Return the [x, y] coordinate for the center point of the cell that contains the specified text.  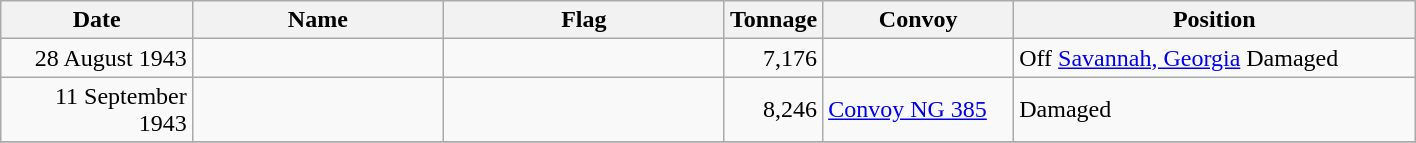
Date [96, 20]
Flag [584, 20]
11 September 1943 [96, 110]
Position [1214, 20]
28 August 1943 [96, 58]
7,176 [773, 58]
Convoy NG 385 [918, 110]
Damaged [1214, 110]
Off Savannah, Georgia Damaged [1214, 58]
Name [318, 20]
Convoy [918, 20]
8,246 [773, 110]
Tonnage [773, 20]
